Find where the given text appears and provide that cell's center as [X, Y] coordinate. 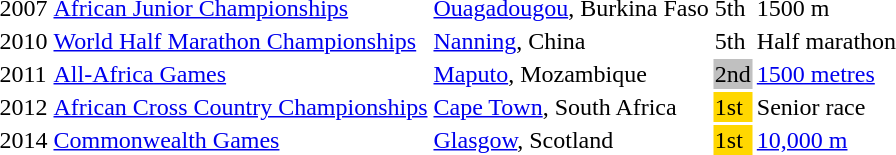
Maputo, Mozambique [571, 74]
All-Africa Games [240, 74]
2nd [732, 74]
Glasgow, Scotland [571, 140]
Nanning, China [571, 41]
World Half Marathon Championships [240, 41]
5th [732, 41]
Commonwealth Games [240, 140]
African Cross Country Championships [240, 107]
Cape Town, South Africa [571, 107]
